Return the [X, Y] coordinate for the center point of the cell that contains the specified text.  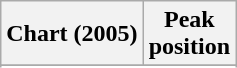
Chart (2005) [72, 34]
Peak position [189, 34]
